Scan for the cell matching the given text and deliver its [X, Y] coordinate at center. 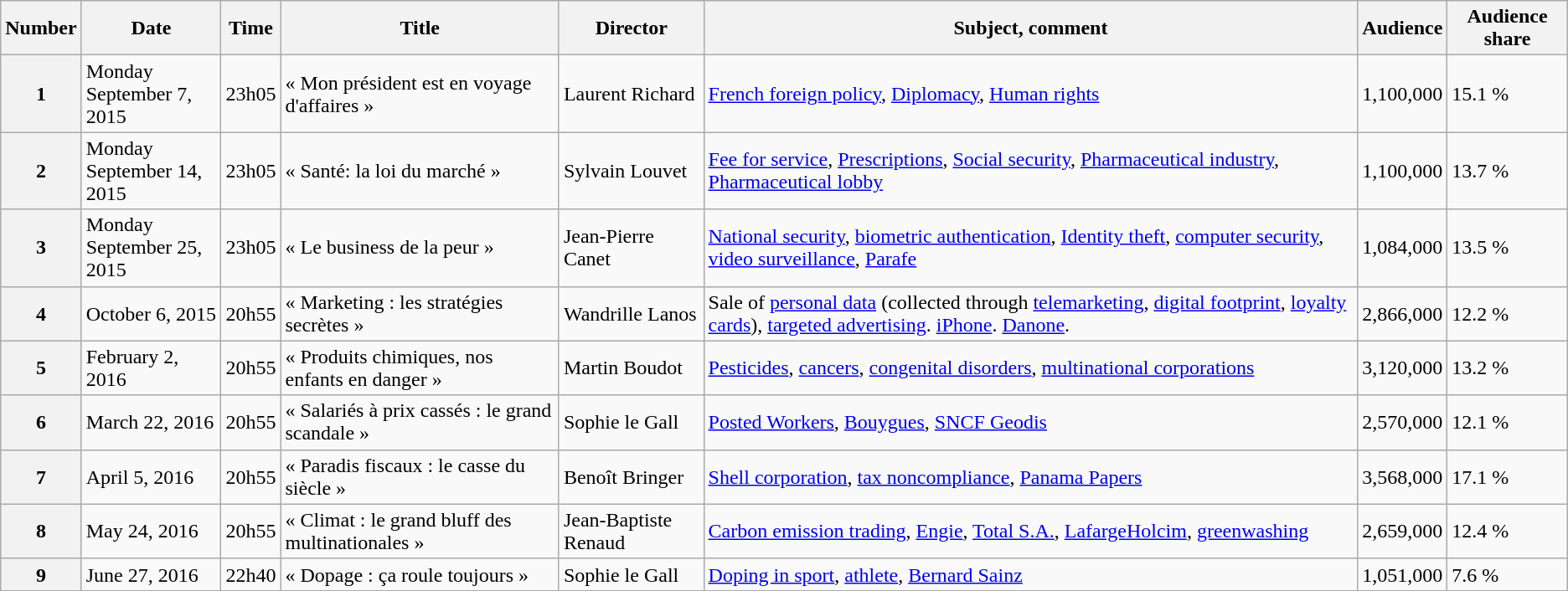
February 2, 2016 [151, 368]
8 [41, 531]
Director [632, 28]
« Climat : le grand bluff des multinationales » [420, 531]
2 [41, 171]
June 27, 2016 [151, 574]
15.1 % [1508, 94]
3,120,000 [1402, 368]
13.7 % [1508, 171]
3 [41, 248]
October 6, 2015 [151, 313]
Fee for service, Prescriptions, Social security, Pharmaceutical industry, Pharmaceutical lobby [1030, 171]
Shell corporation, tax noncompliance, Panama Papers [1030, 477]
4 [41, 313]
Posted Workers, Bouygues, SNCF Geodis [1030, 422]
French foreign policy, Diplomacy, Human rights [1030, 94]
Laurent Richard [632, 94]
April 5, 2016 [151, 477]
1,084,000 [1402, 248]
National security, biometric authentication, Identity theft, computer security, video surveillance, Parafe [1030, 248]
« Mon président est en voyage d'affaires » [420, 94]
2,866,000 [1402, 313]
Jean-Pierre Canet [632, 248]
7 [41, 477]
Sylvain Louvet [632, 171]
May 24, 2016 [151, 531]
Wandrille Lanos [632, 313]
13.5 % [1508, 248]
Pesticides, cancers, congenital disorders, multinational corporations [1030, 368]
1,051,000 [1402, 574]
MondaySeptember 14, 2015 [151, 171]
« Santé: la loi du marché » [420, 171]
Benoît Bringer [632, 477]
7.6 % [1508, 574]
9 [41, 574]
Title [420, 28]
« Paradis fiscaux : le casse du siècle » [420, 477]
6 [41, 422]
Subject, comment [1030, 28]
« Dopage : ça roule toujours » [420, 574]
« Salariés à prix cassés : le grand scandale » [420, 422]
MondaySeptember 7, 2015 [151, 94]
5 [41, 368]
12.4 % [1508, 531]
Time [251, 28]
Sale of personal data (collected through telemarketing, digital footprint, loyalty cards), targeted advertising. iPhone. Danone. [1030, 313]
2,659,000 [1402, 531]
Audience [1402, 28]
12.2 % [1508, 313]
22h40 [251, 574]
Doping in sport, athlete, Bernard Sainz [1030, 574]
13.2 % [1508, 368]
1 [41, 94]
2,570,000 [1402, 422]
Number [41, 28]
Carbon emission trading, Engie, Total S.A., LafargeHolcim, greenwashing [1030, 531]
Martin Boudot [632, 368]
17.1 % [1508, 477]
« Marketing : les stratégies secrètes » [420, 313]
« Produits chimiques, nos enfants en danger » [420, 368]
MondaySeptember 25, 2015 [151, 248]
Date [151, 28]
March 22, 2016 [151, 422]
3,568,000 [1402, 477]
12.1 % [1508, 422]
Audience share [1508, 28]
« Le business de la peur » [420, 248]
Jean-Baptiste Renaud [632, 531]
